Find where the given text appears and provide that cell's center as [X, Y] coordinate. 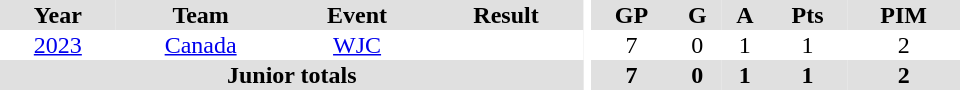
Pts [808, 15]
Canada [201, 45]
GP [631, 15]
Event [358, 15]
A [745, 15]
2023 [58, 45]
Junior totals [292, 75]
WJC [358, 45]
G [698, 15]
Result [506, 15]
PIM [904, 15]
Year [58, 15]
Team [201, 15]
